Identify which cell holds the provided text, then report its (x, y) central coordinate. 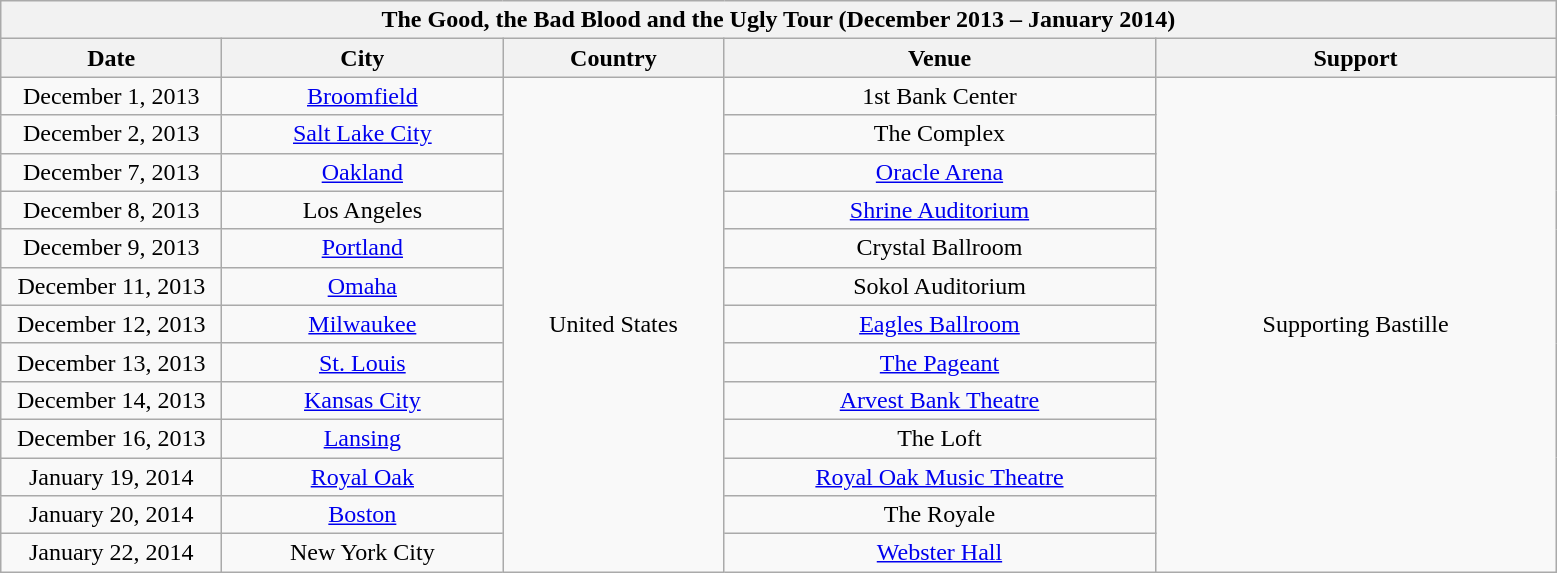
The Good, the Bad Blood and the Ugly Tour (December 2013 – January 2014) (778, 20)
December 8, 2013 (112, 210)
Supporting Bastille (1356, 324)
December 9, 2013 (112, 248)
Sokol Auditorium (940, 286)
Eagles Ballroom (940, 324)
January 20, 2014 (112, 515)
Broomfield (362, 96)
Shrine Auditorium (940, 210)
Kansas City (362, 400)
January 22, 2014 (112, 553)
Milwaukee (362, 324)
December 13, 2013 (112, 362)
Date (112, 58)
January 19, 2014 (112, 477)
The Pageant (940, 362)
Oracle Arena (940, 172)
The Complex (940, 134)
December 1, 2013 (112, 96)
December 12, 2013 (112, 324)
Lansing (362, 438)
Los Angeles (362, 210)
December 14, 2013 (112, 400)
Royal Oak (362, 477)
St. Louis (362, 362)
Crystal Ballroom (940, 248)
The Loft (940, 438)
Country (614, 58)
Webster Hall (940, 553)
1st Bank Center (940, 96)
Salt Lake City (362, 134)
United States (614, 324)
December 16, 2013 (112, 438)
Omaha (362, 286)
December 7, 2013 (112, 172)
Boston (362, 515)
Oakland (362, 172)
Support (1356, 58)
Venue (940, 58)
December 2, 2013 (112, 134)
Arvest Bank Theatre (940, 400)
The Royale (940, 515)
New York City (362, 553)
December 11, 2013 (112, 286)
Royal Oak Music Theatre (940, 477)
Portland (362, 248)
City (362, 58)
